Capture the cell that displays the provided text and extract its (x, y) central coordinate. 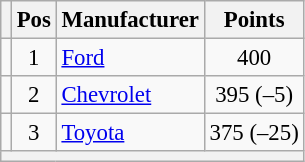
Toyota (130, 133)
Pos (34, 20)
375 (–25) (254, 133)
Manufacturer (130, 20)
395 (–5) (254, 95)
Ford (130, 58)
3 (34, 133)
1 (34, 58)
Points (254, 20)
Chevrolet (130, 95)
400 (254, 58)
2 (34, 95)
